From the cell containing the given text, extract its center point as (x, y) coordinate. 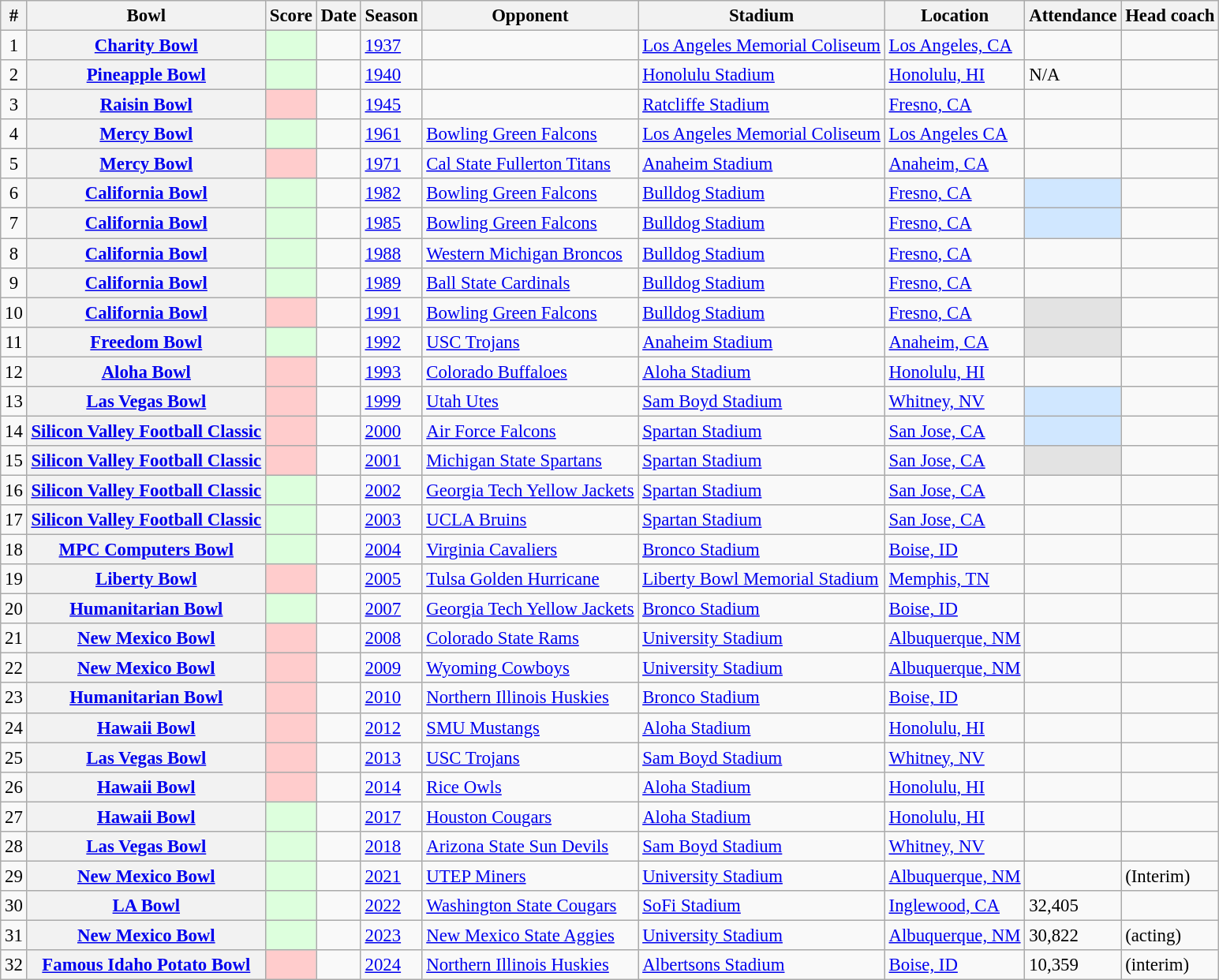
5 (14, 164)
Memphis, TN (955, 579)
(interim) (1170, 965)
Ball State Cardinals (530, 282)
Utah Utes (530, 402)
23 (14, 698)
25 (14, 757)
Location (955, 16)
2001 (391, 461)
Wyoming Cowboys (530, 668)
2003 (391, 520)
27 (14, 817)
Colorado State Rams (530, 638)
MPC Computers Bowl (146, 550)
Inglewood, CA (955, 906)
1937 (391, 46)
12 (14, 372)
Raisin Bowl (146, 105)
1999 (391, 402)
Attendance (1073, 16)
Season (391, 16)
6 (14, 193)
Freedom Bowl (146, 342)
N/A (1073, 75)
UTEP Miners (530, 876)
Charity Bowl (146, 46)
14 (14, 431)
Honolulu Stadium (761, 75)
New Mexico State Aggies (530, 935)
3 (14, 105)
Los Angeles CA (955, 134)
2009 (391, 668)
Virginia Cavaliers (530, 550)
31 (14, 935)
Michigan State Spartans (530, 461)
Head coach (1170, 16)
2008 (391, 638)
Opponent (530, 16)
1971 (391, 164)
Rice Owls (530, 787)
2021 (391, 876)
30 (14, 906)
2018 (391, 847)
2017 (391, 817)
30,822 (1073, 935)
# (14, 16)
1989 (391, 282)
SoFi Stadium (761, 906)
32,405 (1073, 906)
4 (14, 134)
Pineapple Bowl (146, 75)
UCLA Bruins (530, 520)
Liberty Bowl Memorial Stadium (761, 579)
2000 (391, 431)
17 (14, 520)
2007 (391, 609)
Bowl (146, 16)
13 (14, 402)
20 (14, 609)
24 (14, 728)
Washington State Cougars (530, 906)
Date (338, 16)
15 (14, 461)
2002 (391, 490)
1945 (391, 105)
Los Angeles, CA (955, 46)
1992 (391, 342)
Houston Cougars (530, 817)
Aloha Bowl (146, 372)
7 (14, 223)
29 (14, 876)
LA Bowl (146, 906)
Ratcliffe Stadium (761, 105)
2014 (391, 787)
SMU Mustangs (530, 728)
1 (14, 46)
22 (14, 668)
2 (14, 75)
Air Force Falcons (530, 431)
Arizona State Sun Devils (530, 847)
16 (14, 490)
Stadium (761, 16)
28 (14, 847)
2010 (391, 698)
2022 (391, 906)
Colorado Buffaloes (530, 372)
8 (14, 253)
1993 (391, 372)
Tulsa Golden Hurricane (530, 579)
10 (14, 312)
2013 (391, 757)
18 (14, 550)
Albertsons Stadium (761, 965)
2012 (391, 728)
1985 (391, 223)
Cal State Fullerton Titans (530, 164)
26 (14, 787)
(Interim) (1170, 876)
Liberty Bowl (146, 579)
32 (14, 965)
2023 (391, 935)
2004 (391, 550)
Famous Idaho Potato Bowl (146, 965)
1961 (391, 134)
(acting) (1170, 935)
1988 (391, 253)
1940 (391, 75)
Western Michigan Broncos (530, 253)
2024 (391, 965)
2005 (391, 579)
1991 (391, 312)
21 (14, 638)
1982 (391, 193)
10,359 (1073, 965)
Score (290, 16)
19 (14, 579)
9 (14, 282)
11 (14, 342)
